Pinpoint the cell where the given text exists, returning its [X, Y] midpoint coordinate. 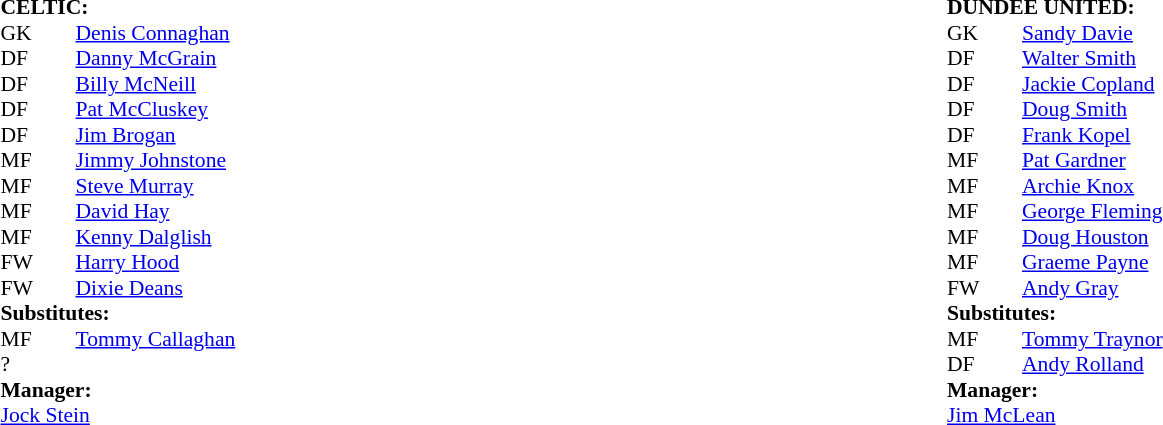
Jim Brogan [156, 135]
Denis Connaghan [156, 33]
Dixie Deans [156, 288]
Pat Gardner [1092, 161]
Archie Knox [1092, 186]
Graeme Payne [1092, 263]
Kenny Dalglish [156, 237]
Danny McGrain [156, 59]
? [19, 365]
Andy Gray [1092, 288]
George Fleming [1092, 211]
Jimmy Johnstone [156, 161]
David Hay [156, 211]
Pat McCluskey [156, 109]
Doug Houston [1092, 237]
Steve Murray [156, 186]
Harry Hood [156, 263]
Andy Rolland [1092, 365]
Jackie Copland [1092, 84]
Tommy Traynor [1092, 339]
Walter Smith [1092, 59]
Doug Smith [1092, 109]
Sandy Davie [1092, 33]
Billy McNeill [156, 84]
Frank Kopel [1092, 135]
Tommy Callaghan [156, 339]
